Scan for the cell matching the given text and deliver its [x, y] coordinate at center. 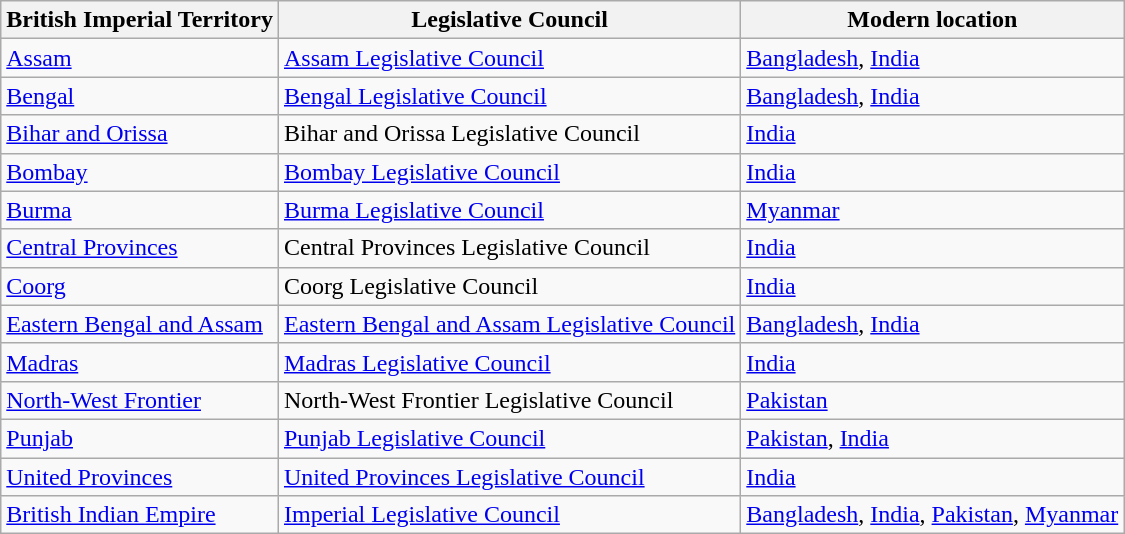
Central Provinces [140, 248]
Punjab Legislative Council [509, 438]
British Imperial Territory [140, 20]
British Indian Empire [140, 515]
Modern location [932, 20]
Assam [140, 58]
Coorg Legislative Council [509, 286]
North-West Frontier Legislative Council [509, 400]
Eastern Bengal and Assam Legislative Council [509, 324]
Burma Legislative Council [509, 210]
United Provinces Legislative Council [509, 477]
Punjab [140, 438]
Madras [140, 362]
Bihar and Orissa Legislative Council [509, 134]
Imperial Legislative Council [509, 515]
Bengal [140, 96]
Madras Legislative Council [509, 362]
Burma [140, 210]
Pakistan, India [932, 438]
Central Provinces Legislative Council [509, 248]
Assam Legislative Council [509, 58]
North-West Frontier [140, 400]
Eastern Bengal and Assam [140, 324]
Bombay [140, 172]
Bangladesh, India, Pakistan, Myanmar [932, 515]
Pakistan [932, 400]
Bombay Legislative Council [509, 172]
Myanmar [932, 210]
Legislative Council [509, 20]
Coorg [140, 286]
Bengal Legislative Council [509, 96]
United Provinces [140, 477]
Bihar and Orissa [140, 134]
